Locate the cell with the specified text and output its [x, y] center coordinate. 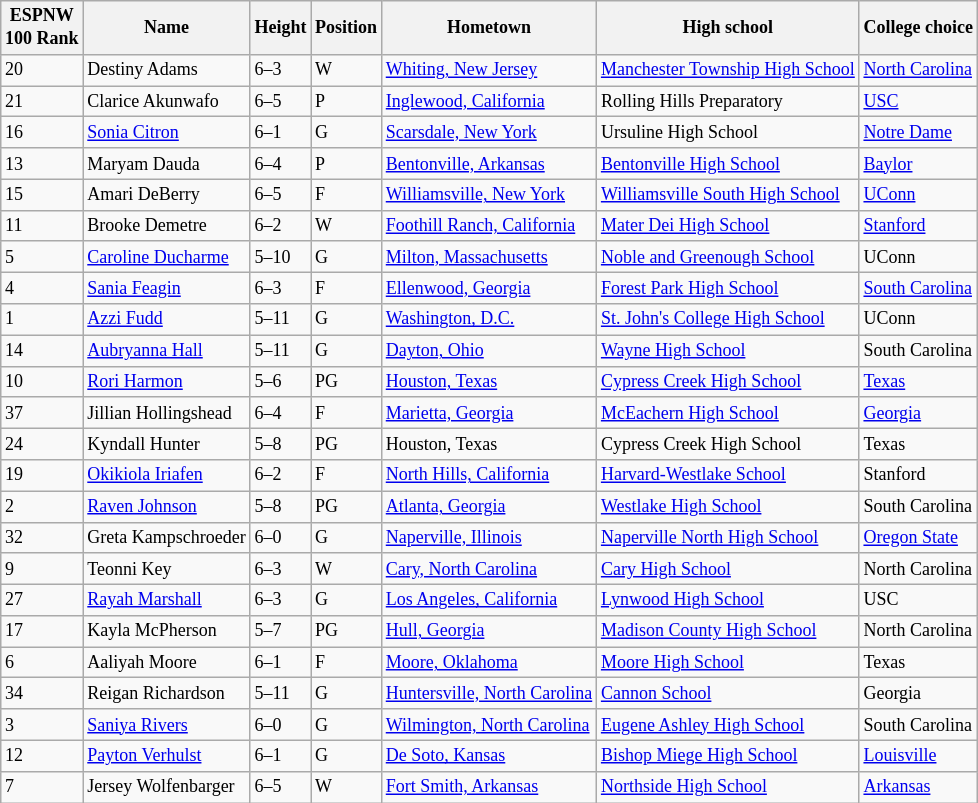
Cary, North Carolina [488, 568]
Wayne High School [728, 350]
Ellenwood, Georgia [488, 288]
15 [42, 194]
Wilmington, North Carolina [488, 724]
Aaliyah Moore [166, 662]
Scarsdale, New York [488, 132]
Sonia Citron [166, 132]
Louisville [918, 756]
Name [166, 28]
Reigan Richardson [166, 694]
Payton Verhulst [166, 756]
Whiting, New Jersey [488, 70]
Saniya Rivers [166, 724]
Kyndall Hunter [166, 444]
Azzi Fudd [166, 320]
Raven Johnson [166, 506]
9 [42, 568]
21 [42, 102]
2 [42, 506]
Hometown [488, 28]
Height [280, 28]
Ursuline High School [728, 132]
Noble and Greenough School [728, 256]
32 [42, 538]
19 [42, 476]
Cannon School [728, 694]
16 [42, 132]
St. John's College High School [728, 320]
Position [346, 28]
Arkansas [918, 786]
Foothill Ranch, California [488, 226]
12 [42, 756]
Atlanta, Georgia [488, 506]
5–6 [280, 382]
5–10 [280, 256]
Westlake High School [728, 506]
Destiny Adams [166, 70]
Hull, Georgia [488, 632]
Inglewood, California [488, 102]
1 [42, 320]
34 [42, 694]
Moore High School [728, 662]
North Hills, California [488, 476]
Bentonville, Arkansas [488, 164]
Moore, Oklahoma [488, 662]
Notre Dame [918, 132]
10 [42, 382]
Naperville, Illinois [488, 538]
37 [42, 412]
13 [42, 164]
Cary High School [728, 568]
Sania Feagin [166, 288]
6 [42, 662]
3 [42, 724]
Manchester Township High School [728, 70]
Aubryanna Hall [166, 350]
Rori Harmon [166, 382]
Kayla McPherson [166, 632]
4 [42, 288]
Washington, D.C. [488, 320]
Clarice Akunwafo [166, 102]
11 [42, 226]
14 [42, 350]
20 [42, 70]
Greta Kampschroeder [166, 538]
Caroline Ducharme [166, 256]
Los Angeles, California [488, 600]
Jersey Wolfenbarger [166, 786]
High school [728, 28]
Maryam Dauda [166, 164]
Williamsville, New York [488, 194]
Harvard-Westlake School [728, 476]
5–7 [280, 632]
Madison County High School [728, 632]
Jillian Hollingshead [166, 412]
Bishop Miege High School [728, 756]
De Soto, Kansas [488, 756]
Eugene Ashley High School [728, 724]
Baylor [918, 164]
College choice [918, 28]
Naperville North High School [728, 538]
Mater Dei High School [728, 226]
Lynwood High School [728, 600]
Forest Park High School [728, 288]
ESPNW100 Rank [42, 28]
Marietta, Georgia [488, 412]
Brooke Demetre [166, 226]
Amari DeBerry [166, 194]
Okikiola Iriafen [166, 476]
27 [42, 600]
Williamsville South High School [728, 194]
McEachern High School [728, 412]
Milton, Massachusetts [488, 256]
Teonni Key [166, 568]
Bentonville High School [728, 164]
Fort Smith, Arkansas [488, 786]
Rolling Hills Preparatory [728, 102]
Rayah Marshall [166, 600]
7 [42, 786]
5 [42, 256]
Northside High School [728, 786]
17 [42, 632]
Oregon State [918, 538]
24 [42, 444]
Huntersville, North Carolina [488, 694]
Dayton, Ohio [488, 350]
